Search for the cell housing the specified text and yield its [x, y] center coordinate. 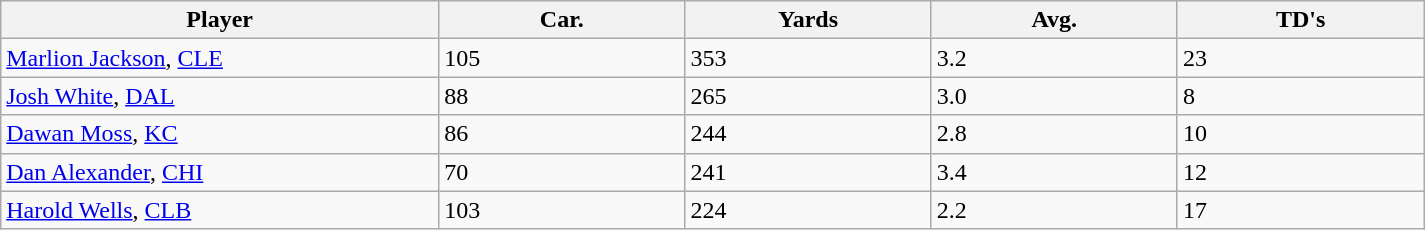
Car. [562, 20]
353 [808, 58]
86 [562, 134]
241 [808, 172]
244 [808, 134]
Josh White, DAL [220, 96]
Marlion Jackson, CLE [220, 58]
Harold Wells, CLB [220, 210]
2.8 [1054, 134]
Player [220, 20]
3.0 [1054, 96]
Avg. [1054, 20]
Dan Alexander, CHI [220, 172]
10 [1300, 134]
2.2 [1054, 210]
265 [808, 96]
88 [562, 96]
17 [1300, 210]
224 [808, 210]
Dawan Moss, KC [220, 134]
70 [562, 172]
105 [562, 58]
23 [1300, 58]
3.2 [1054, 58]
103 [562, 210]
12 [1300, 172]
8 [1300, 96]
Yards [808, 20]
TD's [1300, 20]
3.4 [1054, 172]
